Scan for the cell matching the given text and deliver its [X, Y] coordinate at center. 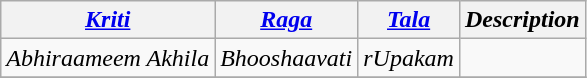
Description [522, 20]
Raga [286, 20]
Bhooshaavati [286, 58]
Abhiraameem Akhila [108, 58]
rUpakam [409, 58]
Tala [409, 20]
Kriti [108, 20]
